Detect which cell encompasses the target text, then output its (X, Y) center coordinate. 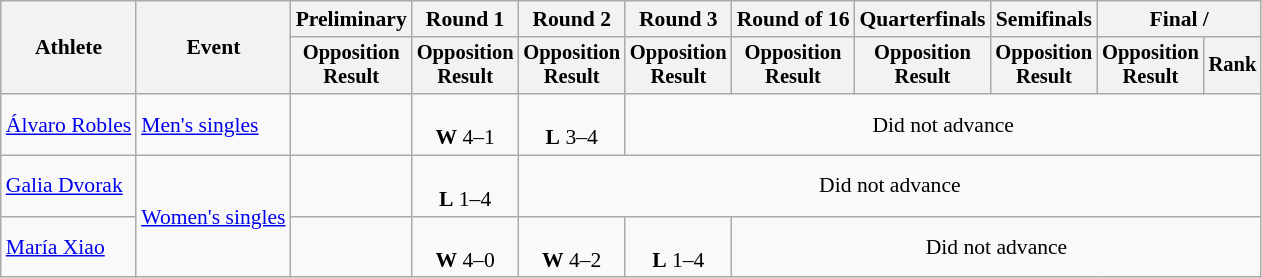
Round 2 (572, 19)
Preliminary (352, 19)
Álvaro Robles (68, 124)
Round 1 (466, 19)
W 4–2 (572, 248)
L 3–4 (572, 124)
Galia Dvorak (68, 186)
W 4–0 (466, 248)
Event (213, 48)
Semifinals (1044, 19)
Round 3 (678, 19)
Rank (1233, 66)
María Xiao (68, 248)
Round of 16 (794, 19)
Final / (1179, 19)
Quarterfinals (922, 19)
Athlete (68, 48)
Women's singles (213, 217)
Men's singles (213, 124)
W 4–1 (466, 124)
